Determine the (X, Y) coordinate at the center of the cell enclosing the given text.  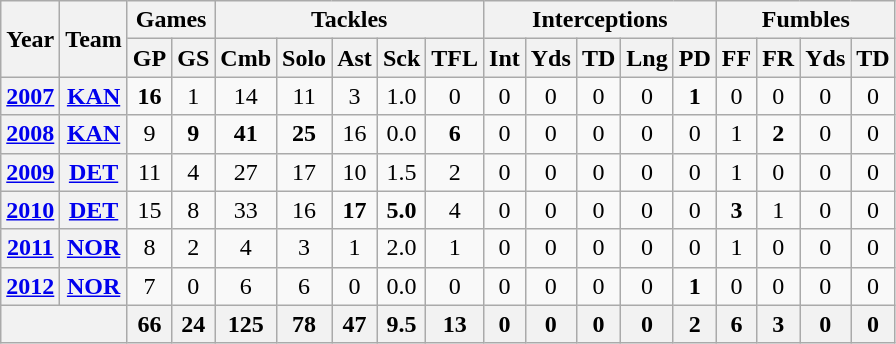
FR (778, 58)
2011 (30, 248)
2007 (30, 96)
PD (694, 58)
10 (355, 172)
78 (304, 324)
Year (30, 39)
13 (455, 324)
Sck (401, 58)
2012 (30, 286)
25 (304, 134)
Int (505, 58)
9.5 (401, 324)
Cmb (246, 58)
Fumbles (806, 20)
Solo (304, 58)
GS (194, 58)
Games (170, 20)
FF (736, 58)
Tackles (350, 20)
GP (149, 58)
2008 (30, 134)
Interceptions (600, 20)
2010 (30, 210)
41 (246, 134)
5.0 (401, 210)
2009 (30, 172)
Ast (355, 58)
1.0 (401, 96)
14 (246, 96)
66 (149, 324)
15 (149, 210)
33 (246, 210)
2.0 (401, 248)
125 (246, 324)
1.5 (401, 172)
47 (355, 324)
Team (94, 39)
TFL (455, 58)
Lng (647, 58)
27 (246, 172)
7 (149, 286)
24 (194, 324)
